Search for the cell housing the specified text and yield its (X, Y) center coordinate. 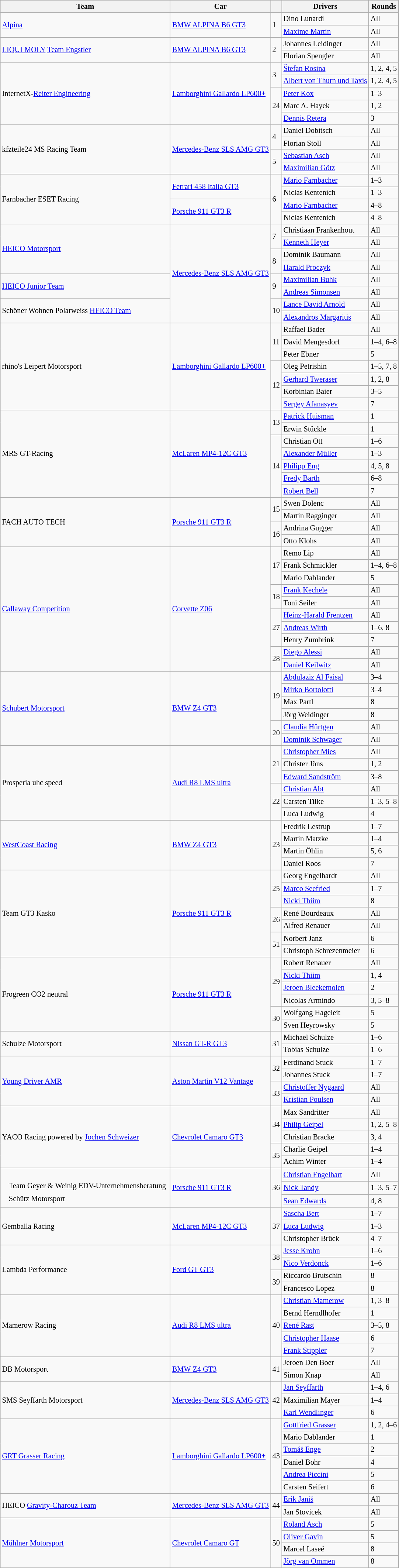
Ferrari 458 Italia GT3 (221, 187)
Toni Seiler (325, 603)
20 (276, 733)
Štefan Rosina (325, 69)
1, 2, 8 (384, 379)
Sascha Bert (325, 1214)
SMS Seyffarth Motorsport (86, 1400)
Tobias Schulze (325, 1050)
Jeroen Den Boer (325, 1363)
Alpina (86, 25)
Christopher Brück (325, 1238)
Simon Knap (325, 1375)
Dominik Schwager (325, 739)
Norbert Janz (325, 938)
37 (276, 1226)
23 (276, 845)
Swen Dolenc (325, 503)
Mirko Bortolotti (325, 690)
Max Sandritter (325, 1112)
Lance David Arnold (325, 305)
1–3, 5–7 (384, 1188)
Kristian Poulsen (325, 1100)
Chevrolet Camaro GT3 (221, 1137)
Florian Stoll (325, 143)
Andreas Wirth (325, 627)
Christian Bracke (325, 1137)
Nico Verdonck (325, 1263)
43 (276, 1456)
Peter Kox (325, 93)
Harald Proczyk (325, 267)
Dino Lunardi (325, 19)
Corvette Z06 (221, 609)
René Rast (325, 1325)
Francesco Lopez (325, 1288)
WestCoast Racing (86, 845)
24 (276, 106)
Mühlner Motorsport (86, 1543)
MRS GT-Racing (86, 454)
Dominik Baumann (325, 255)
Farnbacher ESET Racing (86, 199)
Daniel Keilwitz (325, 665)
Tomáš Enge (325, 1450)
Christoffer Nygaard (325, 1087)
Abdulaziz Al Faisal (325, 677)
Schöner Wohnen Polarweiss HEICO Team (86, 311)
Florian Spengler (325, 56)
Peter Ebner (325, 354)
51 (276, 944)
Andreas Simonsen (325, 292)
Maximilian Mayer (325, 1400)
34 (276, 1124)
35 (276, 1155)
Georg Engelhardt (325, 876)
Heinz-Harald Frentzen (325, 615)
Marcel Laseé (325, 1549)
25 (276, 888)
3–5 (384, 392)
Alexandros Margaritis (325, 317)
Maximilian Götz (325, 168)
1–6, 8 (384, 627)
HEICO Junior Team (86, 286)
Frogreen CO2 neutral (86, 994)
Christian Abt (325, 789)
Johannes Stuck (325, 1075)
FACH AUTO TECH (86, 522)
32 (276, 1068)
22 (276, 802)
Team Geyer & Weinig EDV-Unternehmensberatung Schütz Motorsport (86, 1188)
Erwin Stückle (325, 429)
1–4, 6 (384, 1388)
Riccardo Brutschin (325, 1276)
Frank Kechele (325, 590)
3–5, 8 (384, 1325)
Nick Tandy (325, 1188)
Alexander Müller (325, 454)
DB Motorsport (86, 1369)
14 (276, 466)
InternetX-Reiter Engineering (86, 93)
Schulze Motorsport (86, 1044)
Ford GT GT3 (221, 1270)
Christian Mamerow (325, 1301)
YACO Racing powered by Jochen Schweizer (86, 1137)
Drivers (325, 6)
Jörg Weidinger (325, 715)
Maximilian Buhk (325, 280)
Max Partl (325, 702)
Christopher Haase (325, 1338)
18 (276, 596)
Marco Seefried (325, 888)
Wolfgang Hageleit (325, 1012)
3, 4 (384, 1137)
Patrick Huisman (325, 416)
13 (276, 422)
kfzteile24 MS Racing Team (86, 149)
Edward Sandström (325, 777)
28 (276, 659)
Carsten Tilke (325, 801)
Young Driver AMR (86, 1081)
Martin Ragginger (325, 516)
Daniel Roos (325, 864)
Alfred Renauer (325, 926)
Oliver Gavin (325, 1537)
Fredrik Lestrup (325, 826)
Nissan GT-R GT3 (221, 1044)
1–5, 7, 8 (384, 367)
1, 3–8 (384, 1301)
Christopher Mies (325, 752)
4, 8 (384, 1201)
41 (276, 1369)
Christoph Schrezenmeier (325, 950)
Robert Renauer (325, 963)
Gemballa Racing (86, 1226)
30 (276, 1019)
Nicolas Armindo (325, 1000)
Christian Ott (325, 441)
Johannes Leidinger (325, 44)
4, 5, 8 (384, 466)
16 (276, 534)
27 (276, 627)
Diego Alessi (325, 652)
6–8 (384, 478)
33 (276, 1093)
31 (276, 1044)
Team GT3 Kasko (86, 913)
1–3, 5–8 (384, 801)
Remo Lip (325, 553)
Claudia Hürtgen (325, 727)
rhino's Leipert Motorsport (86, 367)
LIQUI MOLY Team Engstler (86, 49)
Korbinian Baier (325, 392)
Roland Asch (325, 1524)
Team (86, 6)
Schütz Motorsport (87, 1199)
Henry Zumbrink (325, 640)
Jan Seyffarth (325, 1388)
3, 5–8 (384, 1000)
3–8 (384, 777)
4–7 (384, 1238)
Bernd Herndlhofer (325, 1313)
GRT Grasser Racing (86, 1456)
Jeroen Bleekemolen (325, 988)
1, 2, 5–8 (384, 1124)
19 (276, 696)
Gottfried Grasser (325, 1425)
1, 2, 4–6 (384, 1425)
12 (276, 385)
Christian Engelhart (325, 1175)
Andrina Gugger (325, 528)
9 (276, 286)
Philipp Eng (325, 466)
Aston Martin V12 Vantage (221, 1081)
Marc A. Hayek (325, 106)
Erik Janiš (325, 1499)
HEICO Motorsport (86, 249)
Fredy Barth (325, 478)
Michael Schulze (325, 1038)
38 (276, 1257)
26 (276, 919)
Schubert Motorsport (86, 708)
39 (276, 1282)
Daniel Dobitsch (325, 131)
36 (276, 1188)
15 (276, 509)
Jan Stovicek (325, 1512)
Sven Heyrowsky (325, 1025)
Karl Wendlinger (325, 1413)
Frank Stippler (325, 1350)
11 (276, 342)
Martin Matzke (325, 839)
Carsten Seifert (325, 1487)
HEICO Gravity-Charouz Team (86, 1505)
21 (276, 764)
44 (276, 1505)
Christiaan Frankenhout (325, 230)
1, 4 (384, 976)
Kenneth Heyer (325, 243)
17 (276, 565)
Rounds (384, 6)
Christer Jöns (325, 764)
Ferdinand Stuck (325, 1062)
Otto Klohs (325, 541)
Lambda Performance (86, 1270)
Jesse Krohn (325, 1251)
Robert Bell (325, 491)
Oleg Petrishin (325, 367)
René Bourdeaux (325, 913)
David Mengesdorf (325, 342)
Chevrolet Camaro GT (221, 1543)
Mamerow Racing (86, 1325)
Charlie Geipel (325, 1149)
Andrea Piccini (325, 1475)
Team Geyer & Weinig EDV-Unternehmensberatung (87, 1186)
Raffael Bader (325, 329)
5, 6 (384, 851)
Sergey Afanasyev (325, 404)
Jörg van Ommen (325, 1561)
Sean Edwards (325, 1201)
40 (276, 1325)
Daniel Bohr (325, 1462)
50 (276, 1543)
Car (221, 6)
Gerhard Tweraser (325, 379)
42 (276, 1400)
Dennis Retera (325, 118)
10 (276, 311)
29 (276, 982)
Frank Schmickler (325, 565)
Philip Geipel (325, 1124)
Achim Winter (325, 1162)
Callaway Competition (86, 609)
Maxime Martin (325, 31)
Prosperia uhc speed (86, 783)
Sebastian Asch (325, 155)
Albert von Thurn und Taxis (325, 81)
Martin Öhlin (325, 851)
